Determine the (x, y) coordinate at the center of the cell enclosing the given text.  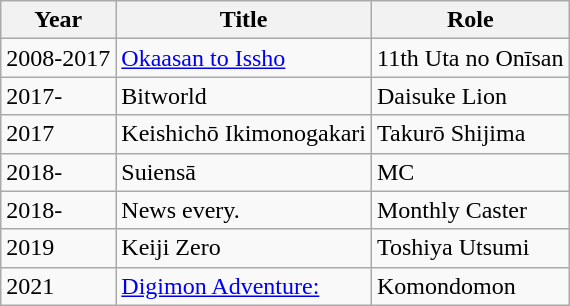
Bitworld (244, 96)
Keishichō Ikimonogakari (244, 134)
Keiji Zero (244, 248)
2021 (58, 286)
News every. (244, 210)
Toshiya Utsumi (470, 248)
2008-2017 (58, 58)
Digimon Adventure: (244, 286)
Role (470, 20)
Suiensā (244, 172)
2017- (58, 96)
11th Uta no Onīsan (470, 58)
Year (58, 20)
Daisuke Lion (470, 96)
Okaasan to Issho (244, 58)
Monthly Caster (470, 210)
Title (244, 20)
MC (470, 172)
Takurō Shijima (470, 134)
Komondomon (470, 286)
2019 (58, 248)
2017 (58, 134)
